Determine the (x, y) coordinate at the center of the cell enclosing the given text.  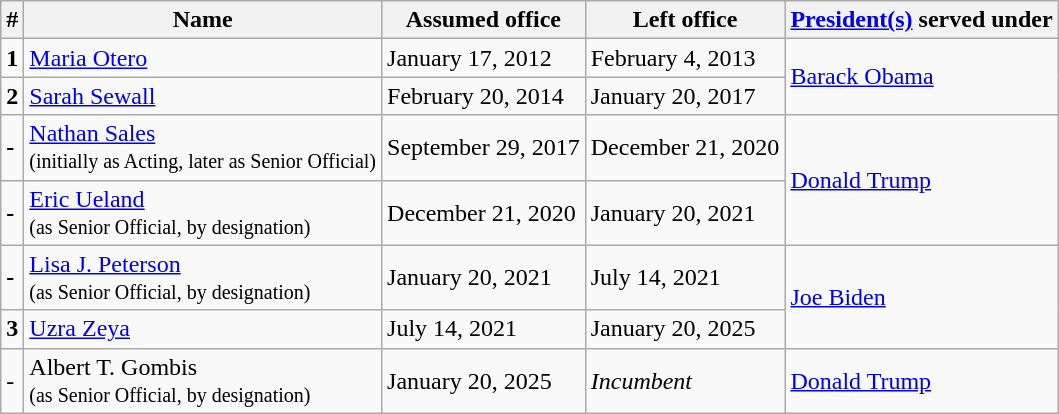
Uzra Zeya (203, 329)
February 4, 2013 (685, 58)
February 20, 2014 (484, 96)
Eric Ueland(as Senior Official, by designation) (203, 212)
Maria Otero (203, 58)
Name (203, 20)
Sarah Sewall (203, 96)
1 (12, 58)
2 (12, 96)
January 17, 2012 (484, 58)
# (12, 20)
Barack Obama (922, 77)
Joe Biden (922, 296)
Assumed office (484, 20)
Nathan Sales(initially as Acting, later as Senior Official) (203, 148)
3 (12, 329)
September 29, 2017 (484, 148)
Incumbent (685, 380)
Lisa J. Peterson(as Senior Official, by designation) (203, 278)
January 20, 2017 (685, 96)
Albert T. Gombis(as Senior Official, by designation) (203, 380)
Left office (685, 20)
President(s) served under (922, 20)
